For the text-containing cell, return its midpoint in [X, Y] coordinate format. 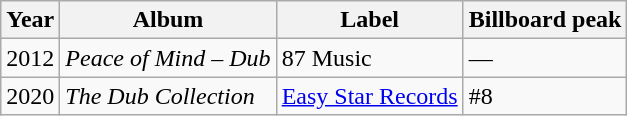
— [545, 58]
The Dub Collection [168, 96]
2012 [30, 58]
Label [370, 20]
2020 [30, 96]
Billboard peak [545, 20]
Peace of Mind – Dub [168, 58]
87 Music [370, 58]
#8 [545, 96]
Album [168, 20]
Easy Star Records [370, 96]
Year [30, 20]
